From the cell containing the given text, extract its center point as (x, y) coordinate. 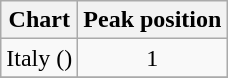
Peak position (152, 20)
Chart (40, 20)
1 (152, 58)
Italy () (40, 58)
